Pinpoint the cell where the given text exists, returning its [x, y] midpoint coordinate. 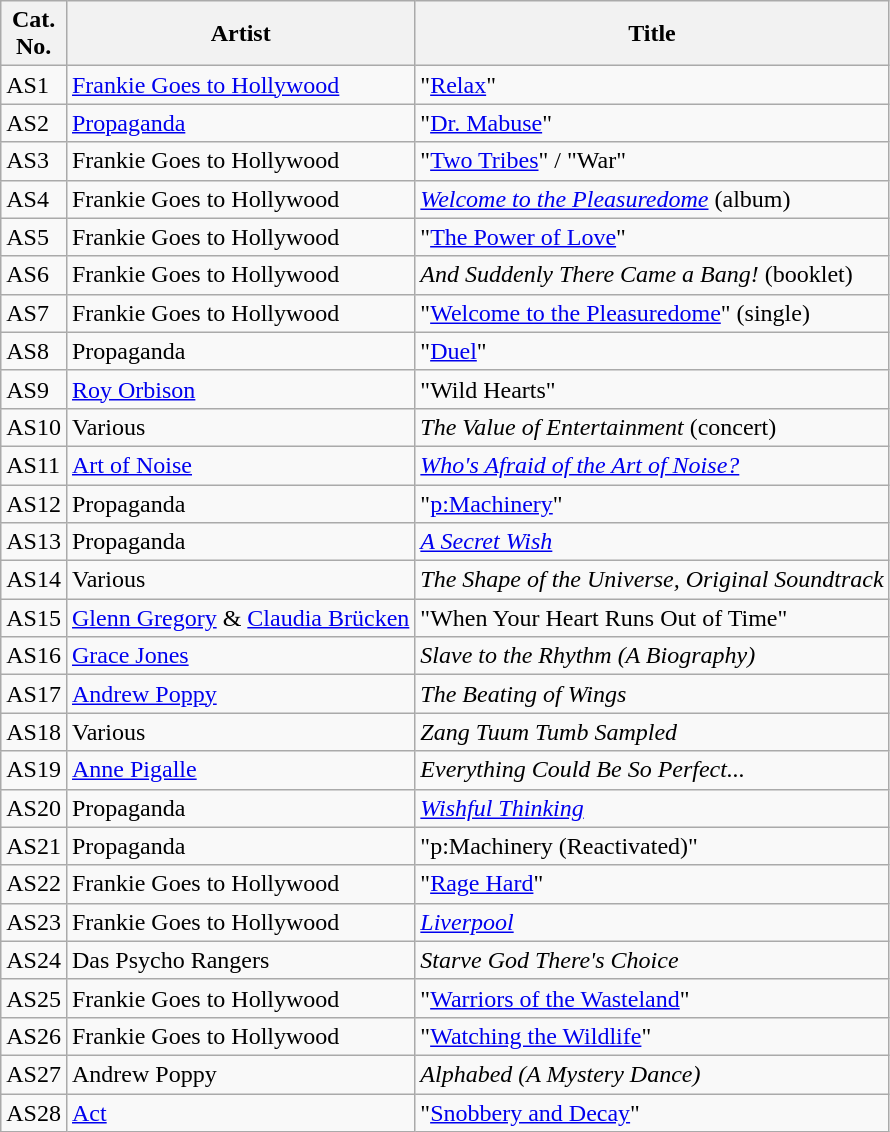
AS5 [34, 237]
A Secret Wish [652, 542]
Wishful Thinking [652, 808]
"Dr. Mabuse" [652, 123]
AS17 [34, 694]
AS13 [34, 542]
Anne Pigalle [240, 770]
AS26 [34, 1036]
AS16 [34, 656]
The Beating of Wings [652, 694]
Title [652, 34]
"Warriors of the Wasteland" [652, 998]
Act [240, 1113]
AS15 [34, 618]
Glenn Gregory & Claudia Brücken [240, 618]
"Rage Hard" [652, 884]
AS1 [34, 85]
AS9 [34, 389]
"Welcome to the Pleasuredome" (single) [652, 313]
And Suddenly There Came a Bang! (booklet) [652, 275]
AS21 [34, 846]
AS14 [34, 580]
AS24 [34, 960]
"Duel" [652, 351]
AS20 [34, 808]
"Snobbery and Decay" [652, 1113]
Everything Could Be So Perfect... [652, 770]
The Shape of the Universe, Original Soundtrack [652, 580]
"When Your Heart Runs Out of Time" [652, 618]
"Watching the Wildlife" [652, 1036]
AS28 [34, 1113]
"Wild Hearts" [652, 389]
Alphabed (A Mystery Dance) [652, 1074]
Roy Orbison [240, 389]
Welcome to the Pleasuredome (album) [652, 199]
"p:Machinery (Reactivated)" [652, 846]
AS8 [34, 351]
AS10 [34, 427]
AS22 [34, 884]
The Value of Entertainment (concert) [652, 427]
Cat.No. [34, 34]
Who's Afraid of the Art of Noise? [652, 465]
Grace Jones [240, 656]
AS25 [34, 998]
Slave to the Rhythm (A Biography) [652, 656]
"p:Machinery" [652, 503]
Art of Noise [240, 465]
Zang Tuum Tumb Sampled [652, 732]
AS2 [34, 123]
AS3 [34, 161]
"Two Tribes" / "War" [652, 161]
"Relax" [652, 85]
"The Power of Love" [652, 237]
Liverpool [652, 922]
Artist [240, 34]
AS18 [34, 732]
AS11 [34, 465]
AS4 [34, 199]
AS27 [34, 1074]
AS19 [34, 770]
AS12 [34, 503]
AS7 [34, 313]
Starve God There's Choice [652, 960]
Das Psycho Rangers [240, 960]
AS6 [34, 275]
AS23 [34, 922]
